Scan for the cell matching the given text and deliver its [x, y] coordinate at center. 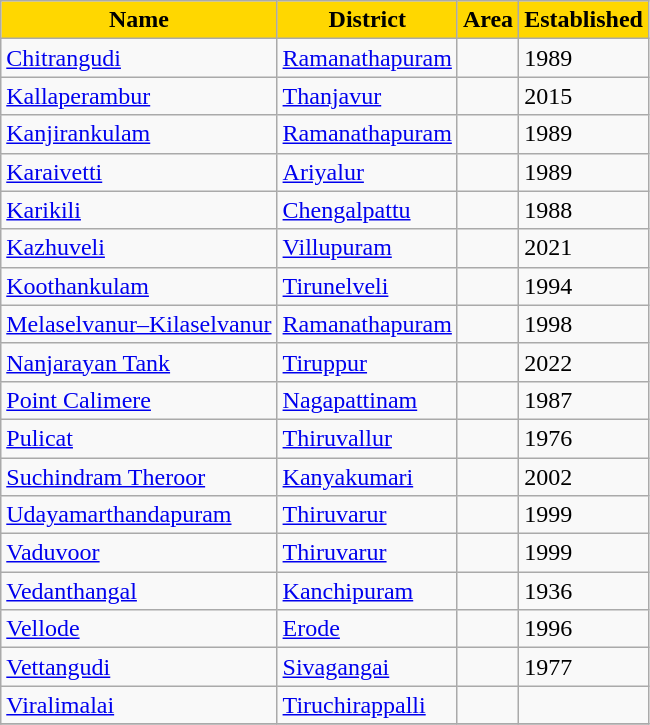
Vedanthangal [139, 591]
Point Calimere [139, 400]
Melaselvanur–Kilaselvanur [139, 324]
2021 [584, 248]
Tiruppur [367, 362]
Area [488, 20]
Chitrangudi [139, 58]
1987 [584, 400]
Vettangudi [139, 667]
Viralimalai [139, 705]
Sivagangai [367, 667]
Thiruvallur [367, 438]
2002 [584, 477]
1988 [584, 210]
Chengalpattu [367, 210]
Karaivetti [139, 172]
2022 [584, 362]
Tiruchirappalli [367, 705]
Thanjavur [367, 96]
Vellode [139, 629]
Udayamarthandapuram [139, 515]
Villupuram [367, 248]
Kanyakumari [367, 477]
Name [139, 20]
1998 [584, 324]
1977 [584, 667]
Nagapattinam [367, 400]
Nanjarayan Tank [139, 362]
Kallaperambur [139, 96]
1996 [584, 629]
Koothankulam [139, 286]
Established [584, 20]
Kanjirankulam [139, 134]
Suchindram Theroor [139, 477]
Pulicat [139, 438]
Vaduvoor [139, 553]
1936 [584, 591]
Kazhuveli [139, 248]
District [367, 20]
1994 [584, 286]
2015 [584, 96]
Erode [367, 629]
Karikili [139, 210]
Ariyalur [367, 172]
1976 [584, 438]
Tirunelveli [367, 286]
Kanchipuram [367, 591]
